Detect which cell encompasses the target text, then output its [X, Y] center coordinate. 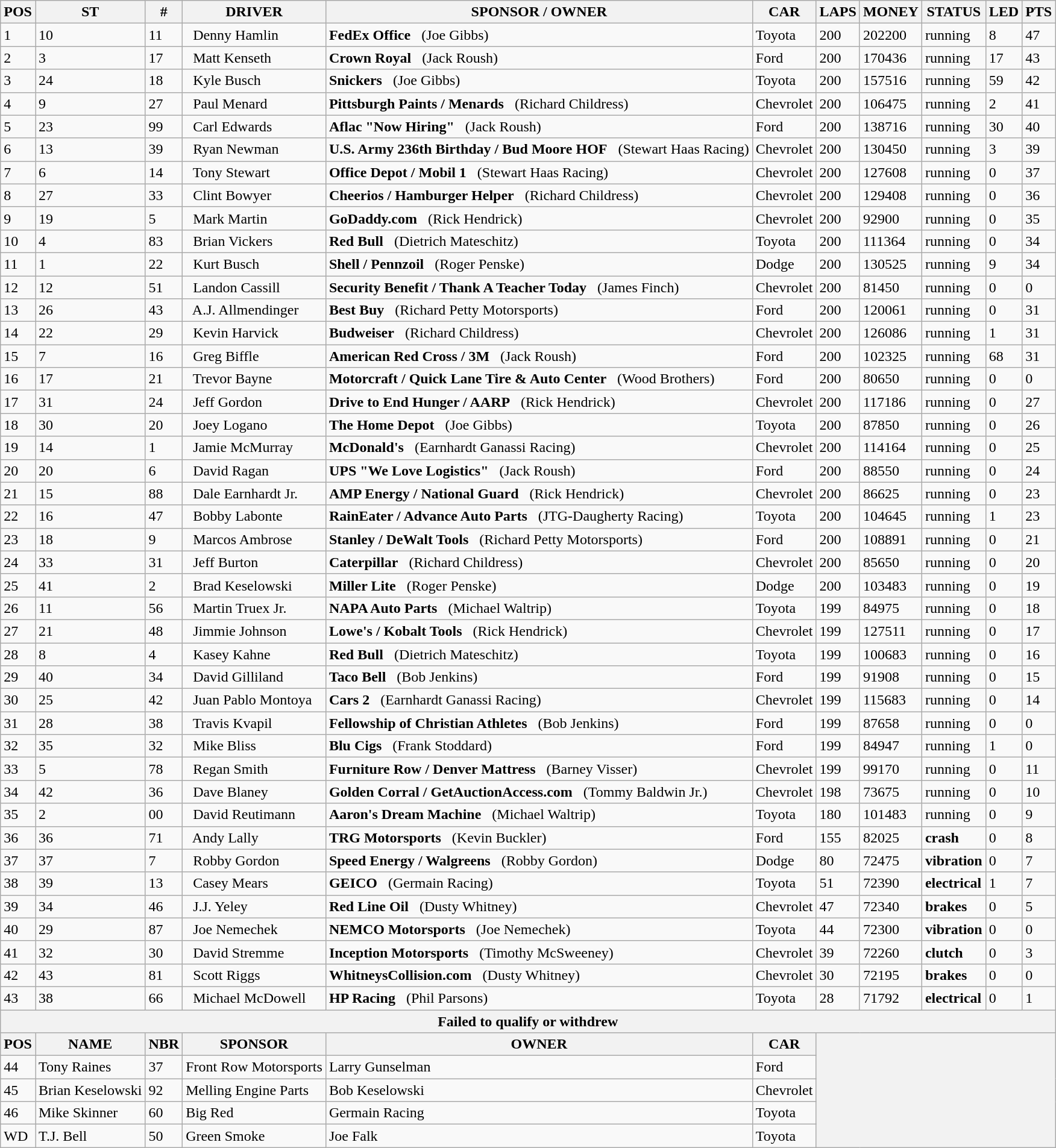
101483 [891, 815]
72300 [891, 929]
84947 [891, 746]
Kyle Busch [254, 81]
A.J. Allmendinger [254, 310]
91908 [891, 677]
Lowe's / Kobalt Tools (Rick Hendrick) [539, 631]
60 [164, 1113]
Bob Keselowski [539, 1090]
81450 [891, 287]
108891 [891, 539]
Motorcraft / Quick Lane Tire & Auto Center (Wood Brothers) [539, 379]
85650 [891, 562]
Brad Keselowski [254, 585]
86625 [891, 494]
56 [164, 608]
Crown Royal (Jack Roush) [539, 58]
100683 [891, 654]
00 [164, 815]
RainEater / Advance Auto Parts (JTG-Daugherty Racing) [539, 516]
Big Red [254, 1113]
180 [838, 815]
T.J. Bell [90, 1136]
Marcos Ambrose [254, 539]
David Gilliland [254, 677]
45 [18, 1090]
Blu Cigs (Frank Stoddard) [539, 746]
80650 [891, 379]
59 [1004, 81]
MONEY [891, 12]
UPS "We Love Logistics" (Jack Roush) [539, 471]
LED [1004, 12]
157516 [891, 81]
83 [164, 241]
88550 [891, 471]
104645 [891, 516]
106475 [891, 104]
48 [164, 631]
Regan Smith [254, 769]
99170 [891, 769]
Mike Bliss [254, 746]
Ryan Newman [254, 149]
72260 [891, 952]
Cars 2 (Earnhardt Ganassi Racing) [539, 700]
80 [838, 861]
120061 [891, 310]
Jamie McMurray [254, 448]
Golden Corral / GetAuctionAccess.com (Tommy Baldwin Jr.) [539, 792]
82025 [891, 838]
Best Buy (Richard Petty Motorsports) [539, 310]
David Stremme [254, 952]
Paul Menard [254, 104]
NAPA Auto Parts (Michael Waltrip) [539, 608]
130450 [891, 149]
WD [18, 1136]
Joe Falk [539, 1136]
Failed to qualify or withdrew [528, 1021]
crash [954, 838]
Robby Gordon [254, 861]
92900 [891, 218]
Juan Pablo Montoya [254, 700]
Joe Nemechek [254, 929]
Greg Biffle [254, 356]
PTS [1039, 12]
Jimmie Johnson [254, 631]
Inception Motorsports (Timothy McSweeney) [539, 952]
Bobby Labonte [254, 516]
OWNER [539, 1044]
Jeff Burton [254, 562]
87850 [891, 425]
Caterpillar (Richard Childress) [539, 562]
Green Smoke [254, 1136]
American Red Cross / 3M (Jack Roush) [539, 356]
Taco Bell (Bob Jenkins) [539, 677]
Joey Logano [254, 425]
115683 [891, 700]
McDonald's (Earnhardt Ganassi Racing) [539, 448]
Fellowship of Christian Athletes (Bob Jenkins) [539, 723]
Larry Gunselman [539, 1067]
66 [164, 998]
LAPS [838, 12]
TRG Motorsports (Kevin Buckler) [539, 838]
WhitneysCollision.com (Dusty Whitney) [539, 975]
Miller Lite (Roger Penske) [539, 585]
Kasey Kahne [254, 654]
Stanley / DeWalt Tools (Richard Petty Motorsports) [539, 539]
117186 [891, 402]
198 [838, 792]
GEICO (Germain Racing) [539, 883]
Dale Earnhardt Jr. [254, 494]
84975 [891, 608]
68 [1004, 356]
Carl Edwards [254, 127]
GoDaddy.com (Rick Hendrick) [539, 218]
155 [838, 838]
Denny Hamlin [254, 35]
Security Benefit / Thank A Teacher Today (James Finch) [539, 287]
Jeff Gordon [254, 402]
Melling Engine Parts [254, 1090]
NBR [164, 1044]
J.J. Yeley [254, 906]
Brian Keselowski [90, 1090]
88 [164, 494]
HP Racing (Phil Parsons) [539, 998]
170436 [891, 58]
Andy Lally [254, 838]
Dave Blaney [254, 792]
103483 [891, 585]
Snickers (Joe Gibbs) [539, 81]
Shell / Pennzoil (Roger Penske) [539, 264]
Drive to End Hunger / AARP (Rick Hendrick) [539, 402]
U.S. Army 236th Birthday / Bud Moore HOF (Stewart Haas Racing) [539, 149]
129408 [891, 195]
Front Row Motorsports [254, 1067]
Tony Raines [90, 1067]
Budweiser (Richard Childress) [539, 333]
Matt Kenseth [254, 58]
71792 [891, 998]
Mark Martin [254, 218]
72475 [891, 861]
Landon Cassill [254, 287]
Aaron's Dream Machine (Michael Waltrip) [539, 815]
Clint Bowyer [254, 195]
Scott Riggs [254, 975]
ST [90, 12]
71 [164, 838]
Furniture Row / Denver Mattress (Barney Visser) [539, 769]
Trevor Bayne [254, 379]
AMP Energy / National Guard (Rick Hendrick) [539, 494]
Casey Mears [254, 883]
111364 [891, 241]
Brian Vickers [254, 241]
87658 [891, 723]
127511 [891, 631]
NAME [90, 1044]
138716 [891, 127]
72195 [891, 975]
73675 [891, 792]
Speed Energy / Walgreens (Robby Gordon) [539, 861]
Office Depot / Mobil 1 (Stewart Haas Racing) [539, 172]
David Ragan [254, 471]
114164 [891, 448]
Michael McDowell [254, 998]
Cheerios / Hamburger Helper (Richard Childress) [539, 195]
202200 [891, 35]
127608 [891, 172]
clutch [954, 952]
99 [164, 127]
126086 [891, 333]
NEMCO Motorsports (Joe Nemechek) [539, 929]
SPONSOR [254, 1044]
87 [164, 929]
Aflac "Now Hiring" (Jack Roush) [539, 127]
Mike Skinner [90, 1113]
78 [164, 769]
Martin Truex Jr. [254, 608]
130525 [891, 264]
50 [164, 1136]
102325 [891, 356]
72390 [891, 883]
Travis Kvapil [254, 723]
Red Line Oil (Dusty Whitney) [539, 906]
The Home Depot (Joe Gibbs) [539, 425]
STATUS [954, 12]
DRIVER [254, 12]
Kevin Harvick [254, 333]
72340 [891, 906]
David Reutimann [254, 815]
Germain Racing [539, 1113]
Kurt Busch [254, 264]
Tony Stewart [254, 172]
92 [164, 1090]
FedEx Office (Joe Gibbs) [539, 35]
81 [164, 975]
SPONSOR / OWNER [539, 12]
# [164, 12]
Pittsburgh Paints / Menards (Richard Childress) [539, 104]
